Determine the (X, Y) coordinate at the center of the cell enclosing the given text.  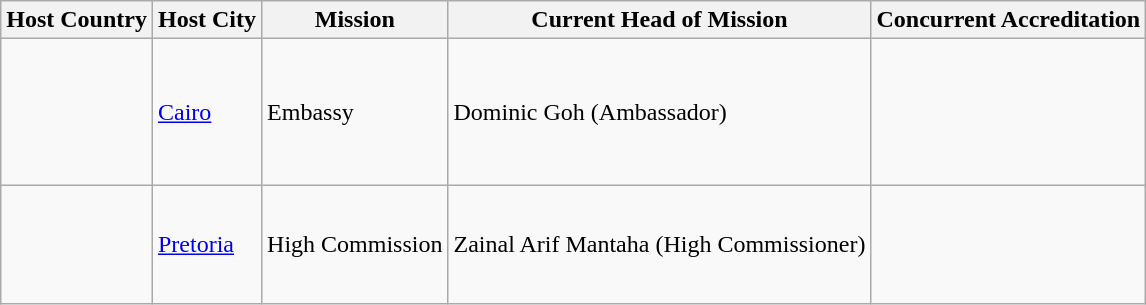
Host City (206, 20)
Embassy (355, 112)
Current Head of Mission (660, 20)
Zainal Arif Mantaha (High Commissioner) (660, 244)
Dominic Goh (Ambassador) (660, 112)
Host Country (77, 20)
Mission (355, 20)
Concurrent Accreditation (1008, 20)
High Commission (355, 244)
Cairo (206, 112)
Pretoria (206, 244)
